Pinpoint the cell where the given text exists, returning its (x, y) midpoint coordinate. 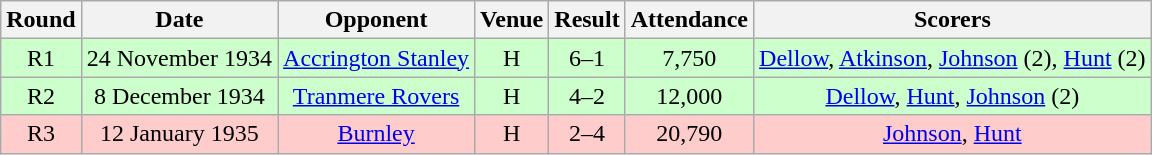
Tranmere Rovers (376, 96)
4–2 (587, 96)
Date (179, 20)
20,790 (689, 134)
Johnson, Hunt (953, 134)
Accrington Stanley (376, 58)
Venue (512, 20)
24 November 1934 (179, 58)
12,000 (689, 96)
R2 (41, 96)
Dellow, Hunt, Johnson (2) (953, 96)
Round (41, 20)
Attendance (689, 20)
Dellow, Atkinson, Johnson (2), Hunt (2) (953, 58)
Burnley (376, 134)
2–4 (587, 134)
6–1 (587, 58)
7,750 (689, 58)
Opponent (376, 20)
Result (587, 20)
12 January 1935 (179, 134)
8 December 1934 (179, 96)
R1 (41, 58)
R3 (41, 134)
Scorers (953, 20)
